Capture the cell that displays the provided text and extract its (x, y) central coordinate. 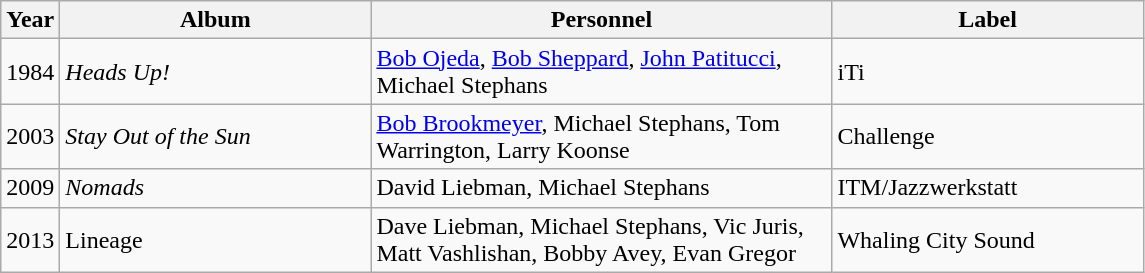
Heads Up! (216, 72)
Bob Ojeda, Bob Sheppard, John Patitucci, Michael Stephans (602, 72)
ITM/Jazzwerkstatt (988, 188)
Personnel (602, 20)
Stay Out of the Sun (216, 136)
Nomads (216, 188)
Lineage (216, 240)
iTi (988, 72)
2009 (30, 188)
Year (30, 20)
Album (216, 20)
Bob Brookmeyer, Michael Stephans, Tom Warrington, Larry Koonse (602, 136)
Dave Liebman, Michael Stephans, Vic Juris, Matt Vashlishan, Bobby Avey, Evan Gregor (602, 240)
David Liebman, Michael Stephans (602, 188)
Challenge (988, 136)
2003 (30, 136)
Label (988, 20)
Whaling City Sound (988, 240)
1984 (30, 72)
2013 (30, 240)
